Determine the (x, y) coordinate at the center of the cell enclosing the given text.  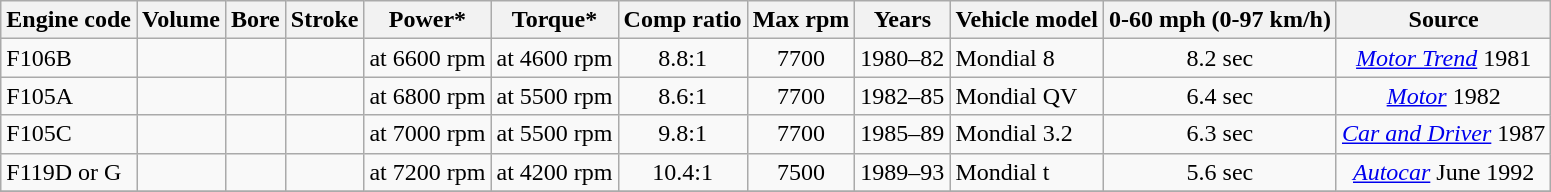
8.8:1 (682, 58)
Volume (180, 20)
Bore (255, 20)
Autocar June 1992 (1443, 172)
Max rpm (801, 20)
8.6:1 (682, 96)
F105A (69, 96)
1985–89 (902, 134)
at 7200 rpm (428, 172)
Comp ratio (682, 20)
Stroke (324, 20)
5.6 sec (1220, 172)
1989–93 (902, 172)
0-60 mph (0-97 km/h) (1220, 20)
Years (902, 20)
at 7000 rpm (428, 134)
Torque* (554, 20)
6.3 sec (1220, 134)
Source (1443, 20)
Engine code (69, 20)
1980–82 (902, 58)
F106B (69, 58)
Car and Driver 1987 (1443, 134)
Power* (428, 20)
at 4600 rpm (554, 58)
Motor 1982 (1443, 96)
9.8:1 (682, 134)
8.2 sec (1220, 58)
at 6800 rpm (428, 96)
1982–85 (902, 96)
Mondial t (1026, 172)
F119D or G (69, 172)
F105C (69, 134)
10.4:1 (682, 172)
Motor Trend 1981 (1443, 58)
at 4200 rpm (554, 172)
Mondial QV (1026, 96)
7500 (801, 172)
6.4 sec (1220, 96)
Mondial 8 (1026, 58)
Vehicle model (1026, 20)
Mondial 3.2 (1026, 134)
at 6600 rpm (428, 58)
